Locate the cell with the specified text and output its [x, y] center coordinate. 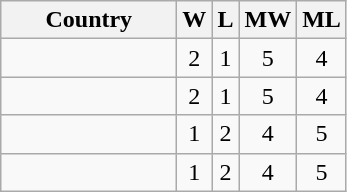
L [226, 20]
MW [268, 20]
ML [322, 20]
W [194, 20]
Country [89, 20]
